Locate the cell with the specified text and output its [x, y] center coordinate. 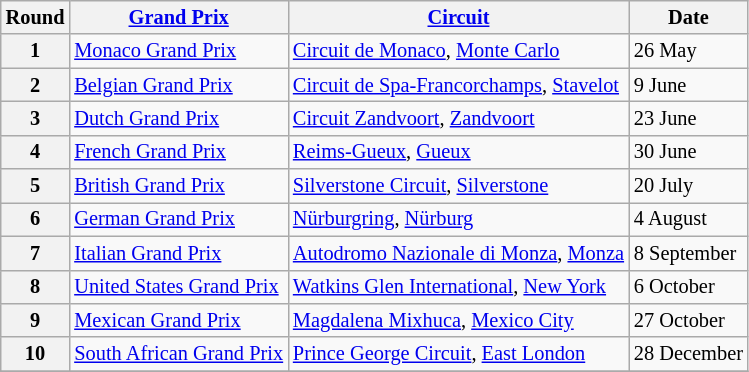
20 July [688, 186]
Dutch Grand Prix [178, 118]
Circuit Zandvoort, Zandvoort [458, 118]
Nürburgring, Nürburg [458, 219]
German Grand Prix [178, 219]
Watkins Glen International, New York [458, 287]
9 June [688, 85]
26 May [688, 51]
Belgian Grand Prix [178, 85]
French Grand Prix [178, 152]
23 June [688, 118]
British Grand Prix [178, 186]
Italian Grand Prix [178, 253]
4 [36, 152]
United States Grand Prix [178, 287]
Reims-Gueux, Gueux [458, 152]
6 [36, 219]
30 June [688, 152]
Prince George Circuit, East London [458, 354]
Circuit de Spa-Francorchamps, Stavelot [458, 85]
Mexican Grand Prix [178, 320]
8 [36, 287]
Monaco Grand Prix [178, 51]
5 [36, 186]
28 December [688, 354]
9 [36, 320]
8 September [688, 253]
South African Grand Prix [178, 354]
6 October [688, 287]
Magdalena Mixhuca, Mexico City [458, 320]
7 [36, 253]
Round [36, 17]
10 [36, 354]
Circuit [458, 17]
Grand Prix [178, 17]
27 October [688, 320]
Autodromo Nazionale di Monza, Monza [458, 253]
4 August [688, 219]
Circuit de Monaco, Monte Carlo [458, 51]
2 [36, 85]
1 [36, 51]
Silverstone Circuit, Silverstone [458, 186]
3 [36, 118]
Date [688, 17]
